From the cell containing the given text, extract its center point as (X, Y) coordinate. 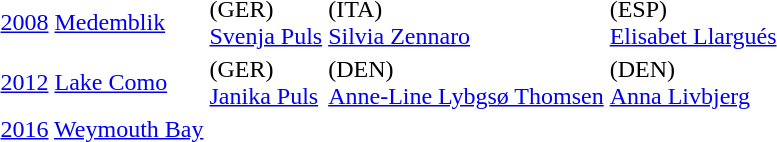
(DEN)Anne-Line Lybgsø Thomsen (466, 82)
(GER)Janika Puls (266, 82)
